Find where the given text appears and provide that cell's center as [x, y] coordinate. 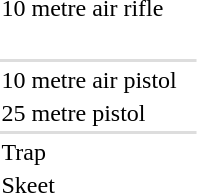
Trap [89, 152]
10 metre air pistol [89, 80]
25 metre pistol [89, 113]
